From the cell containing the given text, extract its center point as [X, Y] coordinate. 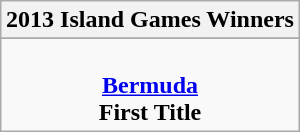
2013 Island Games Winners [150, 20]
BermudaFirst Title [150, 85]
